Capture the cell that displays the provided text and extract its [X, Y] central coordinate. 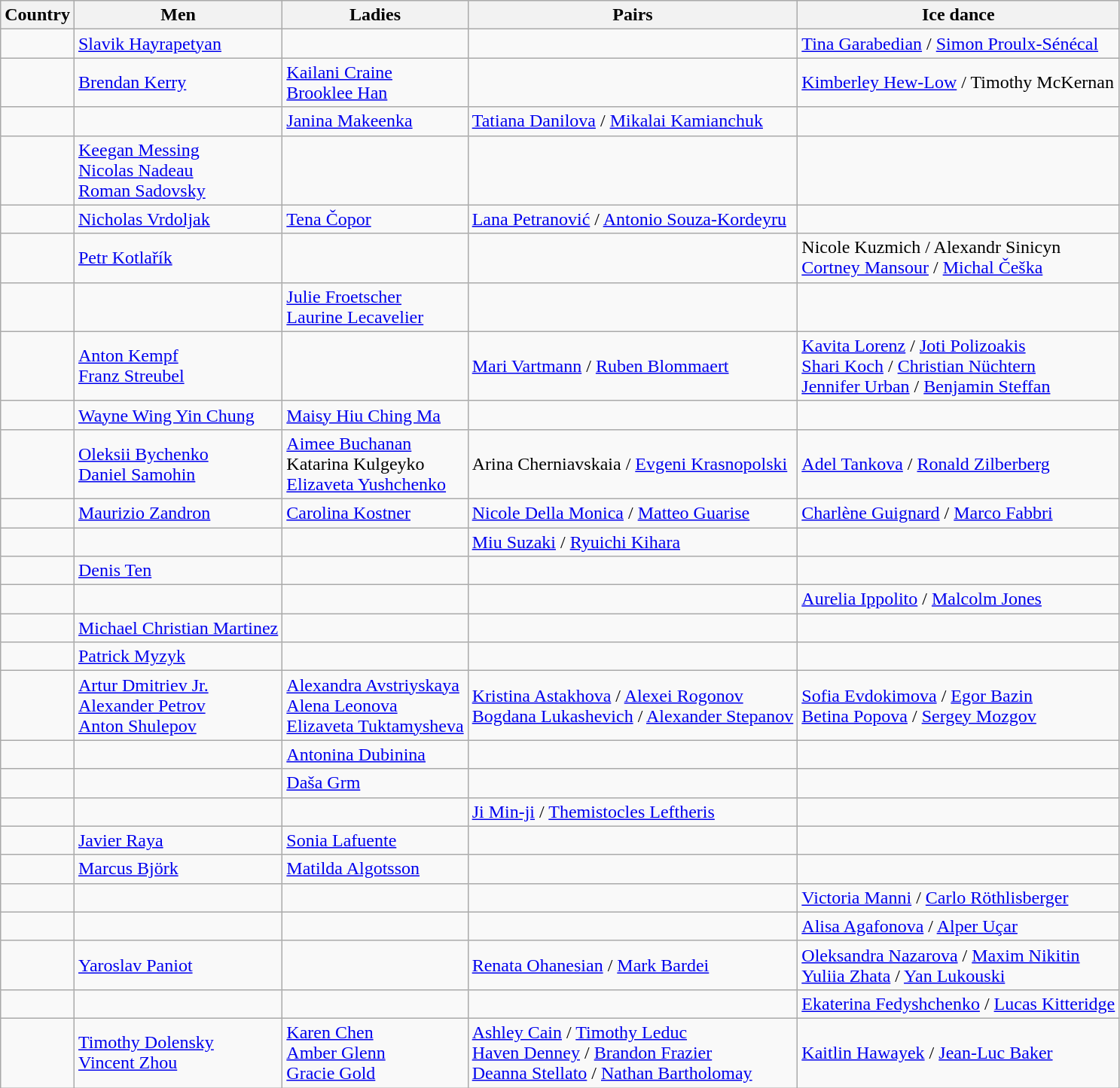
Kaitlin Hawayek / Jean-Luc Baker [958, 1053]
Artur Dmitriev Jr. Alexander Petrov Anton Shulepov [178, 706]
Kimberley Hew-Low / Timothy McKernan [958, 83]
Maisy Hiu Ching Ma [375, 415]
Aurelia Ippolito / Malcolm Jones [958, 599]
Oleksii Bychenko Daniel Samohin [178, 464]
Antonina Dubinina [375, 754]
Lana Petranović / Antonio Souza-Kordeyru [633, 219]
Renata Ohanesian / Mark Bardei [633, 965]
Mari Vartmann / Ruben Blommaert [633, 366]
Adel Tankova / Ronald Zilberberg [958, 464]
Sofia Evdokimova / Egor Bazin Betina Popova / Sergey Mozgov [958, 706]
Marcus Björk [178, 869]
Aimee Buchanan Katarina Kulgeyko Elizaveta Yushchenko [375, 464]
Brendan Kerry [178, 83]
Denis Ten [178, 571]
Janina Makeenka [375, 121]
Ji Min-ji / Themistocles Leftheris [633, 812]
Nicole Kuzmich / Alexandr Sinicyn Cortney Mansour / Michal Češka [958, 258]
Petr Kotlařík [178, 258]
Miu Suzaki / Ryuichi Kihara [633, 541]
Charlène Guignard / Marco Fabbri [958, 513]
Nicole Della Monica / Matteo Guarise [633, 513]
Ice dance [958, 15]
Alexandra Avstriyskaya Alena Leonova Elizaveta Tuktamysheva [375, 706]
Tatiana Danilova / Mikalai Kamianchuk [633, 121]
Matilda Algotsson [375, 869]
Julie Froetscher Laurine Lecavelier [375, 307]
Javier Raya [178, 840]
Keegan Messing Nicolas Nadeau Roman Sadovsky [178, 170]
Wayne Wing Yin Chung [178, 415]
Pairs [633, 15]
Kavita Lorenz / Joti Polizoakis Shari Koch / Christian Nüchtern Jennifer Urban / Benjamin Steffan [958, 366]
Maurizio Zandron [178, 513]
Patrick Myzyk [178, 657]
Country [38, 15]
Anton Kempf Franz Streubel [178, 366]
Tina Garabedian / Simon Proulx-Sénécal [958, 44]
Kristina Astakhova / Alexei Rogonov Bogdana Lukashevich / Alexander Stepanov [633, 706]
Slavik Hayrapetyan [178, 44]
Ashley Cain / Timothy Leduc Haven Denney / Brandon Frazier Deanna Stellato / Nathan Bartholomay [633, 1053]
Timothy Dolensky Vincent Zhou [178, 1053]
Tena Čopor [375, 219]
Daša Grm [375, 783]
Alisa Agafonova / Alper Uçar [958, 926]
Michael Christian Martinez [178, 628]
Nicholas Vrdoljak [178, 219]
Oleksandra Nazarova / Maxim Nikitin Yuliia Zhata / Yan Lukouski [958, 965]
Ekaterina Fedyshchenko / Lucas Kitteridge [958, 1004]
Kailani Craine Brooklee Han [375, 83]
Men [178, 15]
Sonia Lafuente [375, 840]
Carolina Kostner [375, 513]
Yaroslav Paniot [178, 965]
Arina Cherniavskaia / Evgeni Krasnopolski [633, 464]
Karen Chen Amber Glenn Gracie Gold [375, 1053]
Victoria Manni / Carlo Röthlisberger [958, 898]
Ladies [375, 15]
